Pinpoint the cell where the given text exists, returning its (X, Y) midpoint coordinate. 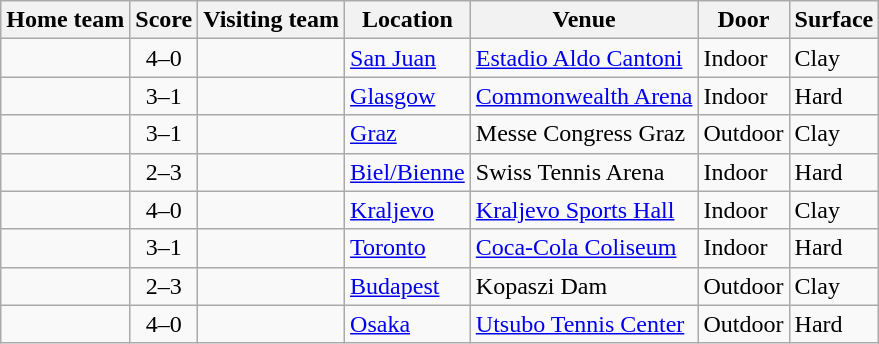
Utsubo Tennis Center (584, 324)
Commonwealth Arena (584, 96)
Graz (408, 134)
Visiting team (272, 20)
Estadio Aldo Cantoni (584, 58)
Venue (584, 20)
Swiss Tennis Arena (584, 172)
Toronto (408, 248)
Surface (834, 20)
San Juan (408, 58)
Score (164, 20)
Kraljevo Sports Hall (584, 210)
Osaka (408, 324)
Biel/Bienne (408, 172)
Budapest (408, 286)
Door (744, 20)
Glasgow (408, 96)
Home team (66, 20)
Kraljevo (408, 210)
Kopaszi Dam (584, 286)
Messe Congress Graz (584, 134)
Location (408, 20)
Coca-Cola Coliseum (584, 248)
